Find where the given text appears and provide that cell's center as (X, Y) coordinate. 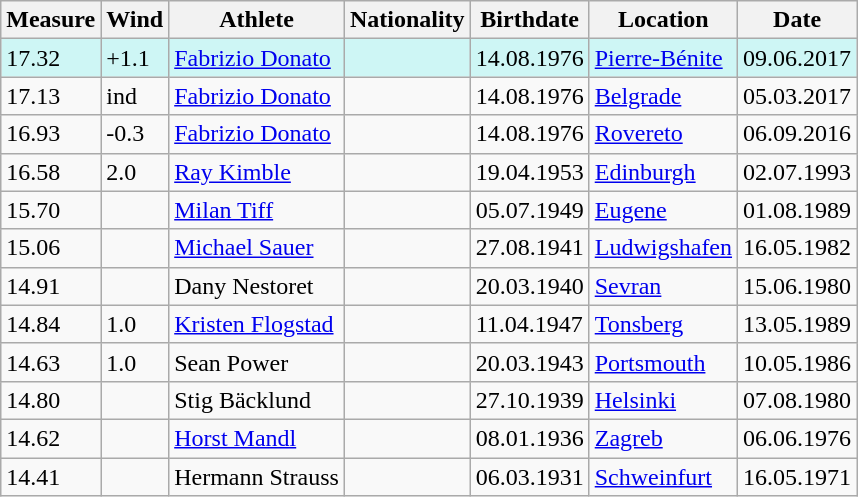
06.06.1976 (798, 438)
19.04.1953 (530, 172)
Pierre-Bénite (663, 58)
02.07.1993 (798, 172)
20.03.1940 (530, 286)
Edinburgh (663, 172)
16.05.1982 (798, 248)
16.05.1971 (798, 477)
17.13 (51, 96)
15.06.1980 (798, 286)
11.04.1947 (530, 324)
Measure (51, 20)
Birthdate (530, 20)
Belgrade (663, 96)
Sevran (663, 286)
13.05.1989 (798, 324)
2.0 (135, 172)
14.84 (51, 324)
Nationality (407, 20)
14.63 (51, 362)
14.80 (51, 400)
07.08.1980 (798, 400)
Dany Nestoret (257, 286)
-0.3 (135, 134)
Helsinki (663, 400)
+1.1 (135, 58)
Kristen Flogstad (257, 324)
15.06 (51, 248)
Ludwigshafen (663, 248)
14.62 (51, 438)
15.70 (51, 210)
09.06.2017 (798, 58)
16.93 (51, 134)
Sean Power (257, 362)
08.01.1936 (530, 438)
Athlete (257, 20)
Location (663, 20)
17.32 (51, 58)
Milan Tiff (257, 210)
16.58 (51, 172)
Zagreb (663, 438)
Schweinfurt (663, 477)
Portsmouth (663, 362)
Hermann Strauss (257, 477)
05.03.2017 (798, 96)
14.91 (51, 286)
01.08.1989 (798, 210)
Michael Sauer (257, 248)
05.07.1949 (530, 210)
ind (135, 96)
10.05.1986 (798, 362)
Rovereto (663, 134)
Horst Mandl (257, 438)
06.03.1931 (530, 477)
06.09.2016 (798, 134)
Date (798, 20)
Wind (135, 20)
14.41 (51, 477)
Ray Kimble (257, 172)
20.03.1943 (530, 362)
Tonsberg (663, 324)
Stig Bäcklund (257, 400)
27.10.1939 (530, 400)
Eugene (663, 210)
27.08.1941 (530, 248)
